Pinpoint the cell where the given text exists, returning its [X, Y] midpoint coordinate. 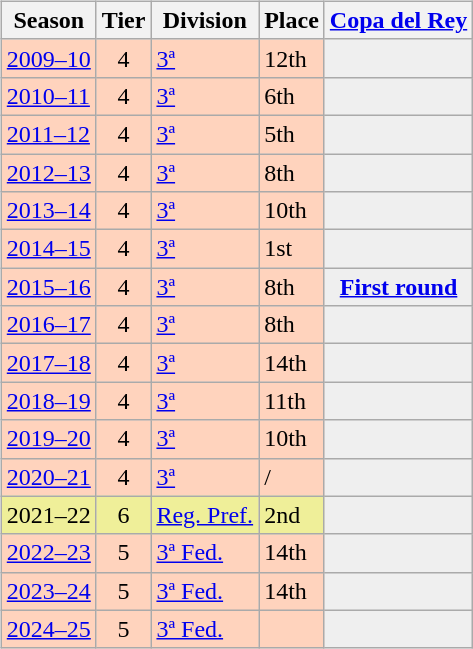
2021–22 [48, 515]
Copa del Rey [398, 20]
Place [292, 20]
Reg. Pref. [205, 515]
2018–19 [48, 401]
/ [292, 477]
Tier [124, 20]
2010–11 [48, 96]
2009–10 [48, 58]
Season [48, 20]
Division [205, 20]
2017–18 [48, 363]
2020–21 [48, 477]
2nd [292, 515]
5th [292, 134]
6 [124, 515]
11th [292, 401]
12th [292, 58]
2012–13 [48, 173]
2024–25 [48, 629]
1st [292, 249]
First round [398, 287]
6th [292, 96]
2011–12 [48, 134]
2023–24 [48, 591]
2022–23 [48, 553]
2013–14 [48, 211]
2016–17 [48, 325]
2019–20 [48, 439]
2014–15 [48, 249]
2015–16 [48, 287]
